Locate the cell with the specified text and output its (x, y) center coordinate. 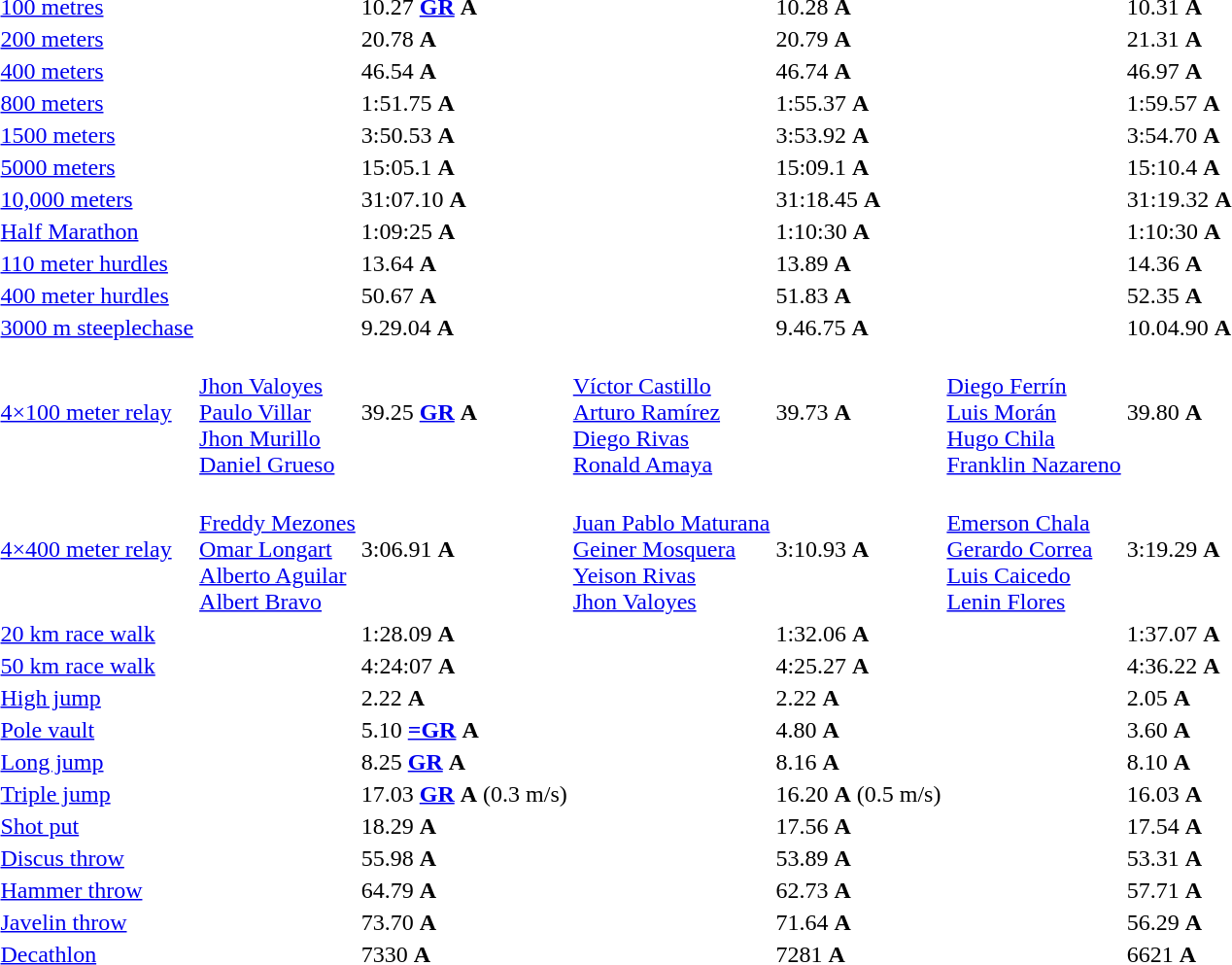
18.29 A (464, 826)
16.20 A (0.5 m/s) (859, 794)
1:09:25 A (464, 231)
8.16 A (859, 762)
Juan Pablo Maturana Geiner Mosquera Yeison Rivas Jhon Valoyes (671, 549)
39.73 A (859, 412)
3:06.91 A (464, 549)
73.70 A (464, 922)
1:55.37 A (859, 103)
1:10:30 A (859, 231)
3:10.93 A (859, 549)
20.78 A (464, 39)
46.74 A (859, 71)
5.10 =GR A (464, 730)
39.25 GR A (464, 412)
71.64 A (859, 922)
64.79 A (464, 890)
8.25 GR A (464, 762)
15:05.1 A (464, 167)
9.46.75 A (859, 327)
62.73 A (859, 890)
53.89 A (859, 858)
9.29.04 A (464, 327)
4:24:07 A (464, 666)
1:32.06 A (859, 634)
17.03 GR A (0.3 m/s) (464, 794)
1:51.75 A (464, 103)
46.54 A (464, 71)
Freddy Mezones Omar Longart Alberto Aguilar Albert Bravo (278, 549)
31:07.10 A (464, 199)
Diego Ferrín Luis Morán Hugo Chila Franklin Nazareno (1034, 412)
31:18.45 A (859, 199)
20.79 A (859, 39)
13.64 A (464, 263)
Jhon Valoyes Paulo Villar Jhon Murillo Daniel Grueso (278, 412)
4:25.27 A (859, 666)
4.80 A (859, 730)
1:28.09 A (464, 634)
15:09.1 A (859, 167)
17.56 A (859, 826)
55.98 A (464, 858)
3:50.53 A (464, 135)
50.67 A (464, 295)
3:53.92 A (859, 135)
Emerson Chala Gerardo Correa Luis Caicedo Lenin Flores (1034, 549)
13.89 A (859, 263)
Víctor Castillo Arturo Ramírez Diego Rivas Ronald Amaya (671, 412)
51.83 A (859, 295)
